Output the [X, Y] coordinate of the center of the cell containing the given text.  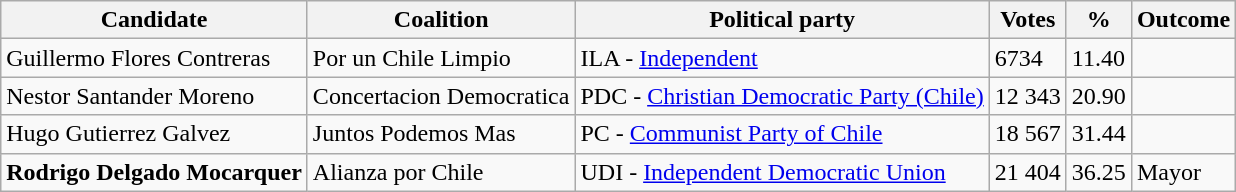
Hugo Gutierrez Galvez [154, 134]
UDI - Independent Democratic Union [782, 172]
6734 [1028, 58]
Juntos Podemos Mas [441, 134]
% [1098, 20]
20.90 [1098, 96]
Mayor [1183, 172]
Guillermo Flores Contreras [154, 58]
Nestor Santander Moreno [154, 96]
Candidate [154, 20]
11.40 [1098, 58]
PC - Communist Party of Chile [782, 134]
Outcome [1183, 20]
31.44 [1098, 134]
12 343 [1028, 96]
Votes [1028, 20]
21 404 [1028, 172]
Rodrigo Delgado Mocarquer [154, 172]
Concertacion Democratica [441, 96]
PDC - Christian Democratic Party (Chile) [782, 96]
ILA - Independent [782, 58]
Por un Chile Limpio [441, 58]
Political party [782, 20]
Alianza por Chile [441, 172]
18 567 [1028, 134]
36.25 [1098, 172]
Coalition [441, 20]
